Pinpoint the cell where the given text exists, returning its [x, y] midpoint coordinate. 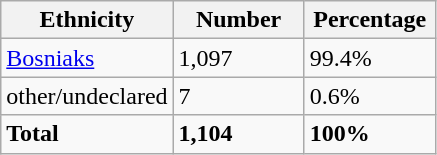
other/undeclared [87, 96]
Number [238, 20]
Percentage [370, 20]
7 [238, 96]
Ethnicity [87, 20]
99.4% [370, 58]
1,097 [238, 58]
Bosniaks [87, 58]
1,104 [238, 134]
Total [87, 134]
0.6% [370, 96]
100% [370, 134]
